Pinpoint the cell where the given text exists, returning its (X, Y) midpoint coordinate. 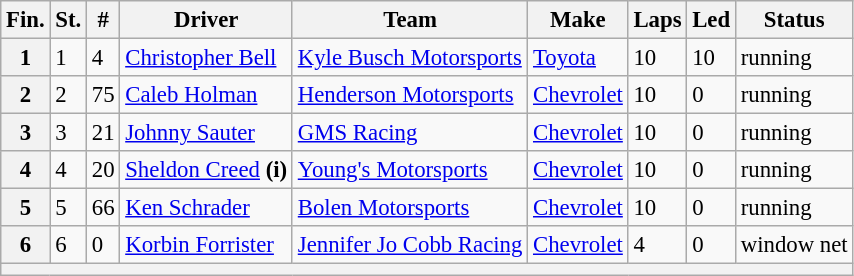
75 (104, 95)
Fin. (26, 20)
Sheldon Creed (i) (206, 170)
Led (712, 20)
GMS Racing (410, 133)
# (104, 20)
Driver (206, 20)
Henderson Motorsports (410, 95)
Korbin Forrister (206, 245)
Caleb Holman (206, 95)
Laps (658, 20)
Young's Motorsports (410, 170)
Kyle Busch Motorsports (410, 58)
Status (794, 20)
66 (104, 208)
Ken Schrader (206, 208)
Toyota (578, 58)
Team (410, 20)
Make (578, 20)
21 (104, 133)
Jennifer Jo Cobb Racing (410, 245)
Bolen Motorsports (410, 208)
20 (104, 170)
St. (68, 20)
Johnny Sauter (206, 133)
Christopher Bell (206, 58)
window net (794, 245)
